Return (X, Y) of the center of cell containing provided text 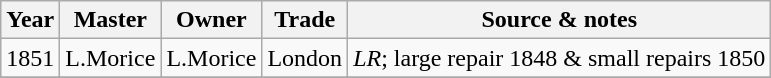
Master (110, 20)
London (305, 58)
LR; large repair 1848 & small repairs 1850 (560, 58)
Trade (305, 20)
1851 (30, 58)
Year (30, 20)
Owner (212, 20)
Source & notes (560, 20)
